From the cell containing the given text, extract its center point as [x, y] coordinate. 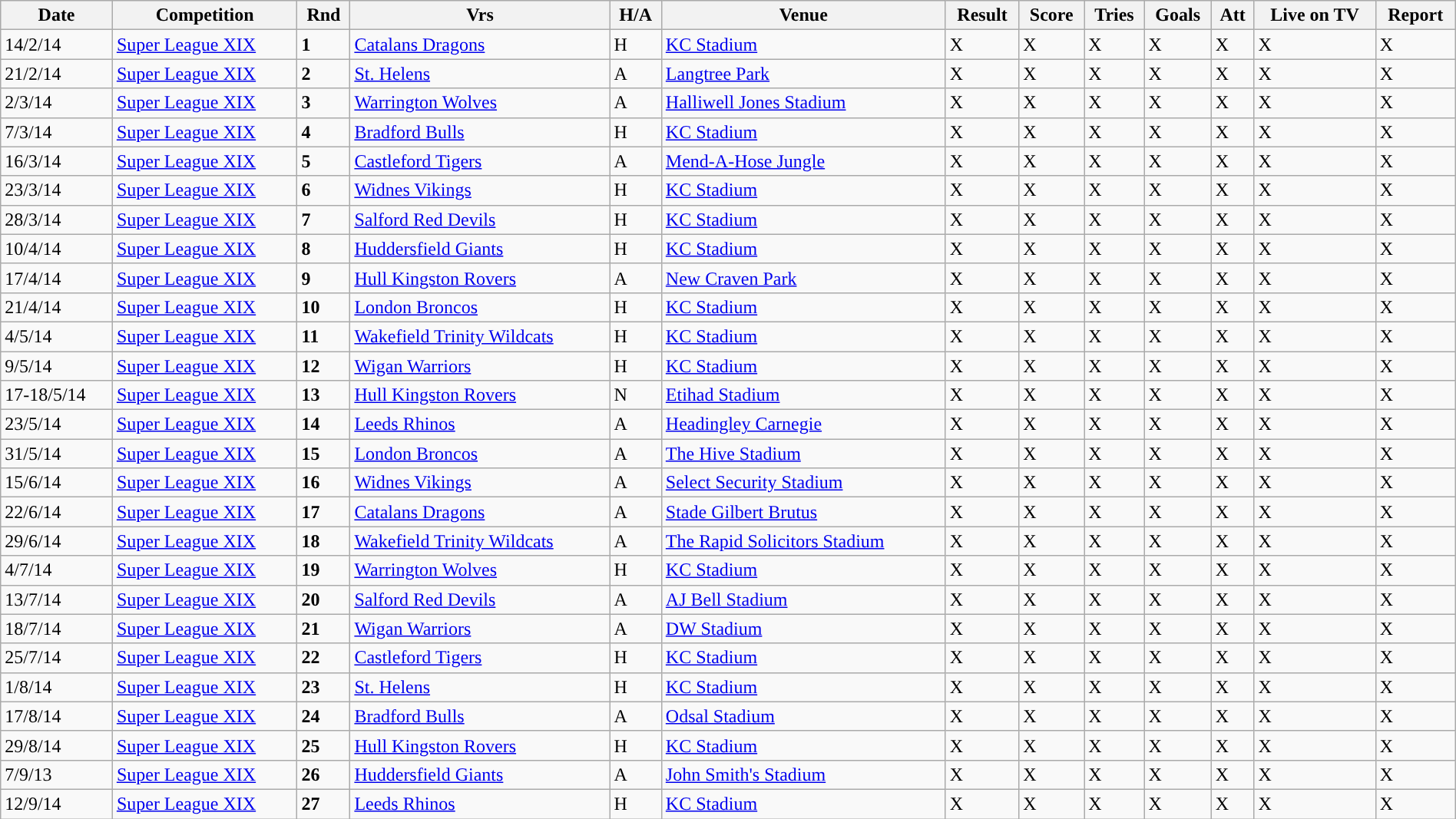
27 [324, 804]
11 [324, 336]
3 [324, 103]
17/4/14 [57, 278]
10/4/14 [57, 249]
20 [324, 599]
Report [1415, 15]
DW Stadium [803, 629]
Att [1233, 15]
17-18/5/14 [57, 395]
6 [324, 190]
9/5/14 [57, 366]
16/3/14 [57, 161]
Competition [204, 15]
13 [324, 395]
N [636, 395]
23/3/14 [57, 190]
17 [324, 512]
22/6/14 [57, 512]
23/5/14 [57, 424]
18 [324, 541]
29/6/14 [57, 541]
2/3/14 [57, 103]
19 [324, 570]
2 [324, 74]
Score [1052, 15]
15/6/14 [57, 483]
21/4/14 [57, 307]
Stade Gilbert Brutus [803, 512]
Vrs [480, 15]
The Hive Stadium [803, 454]
John Smith's Stadium [803, 774]
H/A [636, 15]
14 [324, 424]
4 [324, 132]
AJ Bell Stadium [803, 599]
1 [324, 45]
The Rapid Solicitors Stadium [803, 541]
Rnd [324, 15]
New Craven Park [803, 278]
29/8/14 [57, 745]
1/8/14 [57, 687]
Goals [1178, 15]
7 [324, 220]
10 [324, 307]
7/3/14 [57, 132]
25 [324, 745]
9 [324, 278]
Tries [1114, 15]
Langtree Park [803, 74]
7/9/13 [57, 774]
Etihad Stadium [803, 395]
25/7/14 [57, 658]
Headingley Carnegie [803, 424]
Select Security Stadium [803, 483]
22 [324, 658]
26 [324, 774]
18/7/14 [57, 629]
Mend-A-Hose Jungle [803, 161]
Odsal Stadium [803, 716]
Halliwell Jones Stadium [803, 103]
4/7/14 [57, 570]
28/3/14 [57, 220]
23 [324, 687]
16 [324, 483]
Venue [803, 15]
8 [324, 249]
Result [982, 15]
21/2/14 [57, 74]
17/8/14 [57, 716]
31/5/14 [57, 454]
12 [324, 366]
15 [324, 454]
5 [324, 161]
4/5/14 [57, 336]
21 [324, 629]
Date [57, 15]
14/2/14 [57, 45]
24 [324, 716]
13/7/14 [57, 599]
12/9/14 [57, 804]
Live on TV [1315, 15]
